Output the [x, y] coordinate of the center of the cell containing the given text.  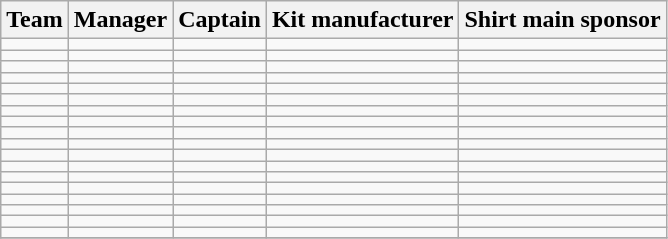
Kit manufacturer [362, 20]
Shirt main sponsor [562, 20]
Manager [120, 20]
Captain [220, 20]
Team [35, 20]
